Return the [X, Y] coordinate for the center point of the cell that contains the specified text.  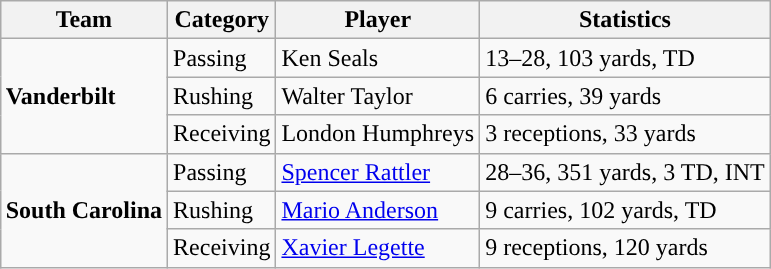
Spencer Rattler [378, 172]
Category [222, 20]
13–28, 103 yards, TD [626, 58]
Player [378, 20]
Vanderbilt [84, 96]
28–36, 351 yards, 3 TD, INT [626, 172]
Mario Anderson [378, 210]
Statistics [626, 20]
Xavier Legette [378, 248]
Ken Seals [378, 58]
9 receptions, 120 yards [626, 248]
Team [84, 20]
Walter Taylor [378, 96]
9 carries, 102 yards, TD [626, 210]
6 carries, 39 yards [626, 96]
3 receptions, 33 yards [626, 134]
London Humphreys [378, 134]
South Carolina [84, 210]
